Provide the (X, Y) coordinate of the cell's center where the given text is located.  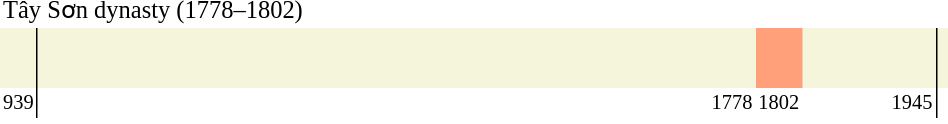
939 (19, 103)
1778 (396, 103)
1802 (778, 103)
1945 (868, 103)
